Pinpoint the cell where the given text exists, returning its (X, Y) midpoint coordinate. 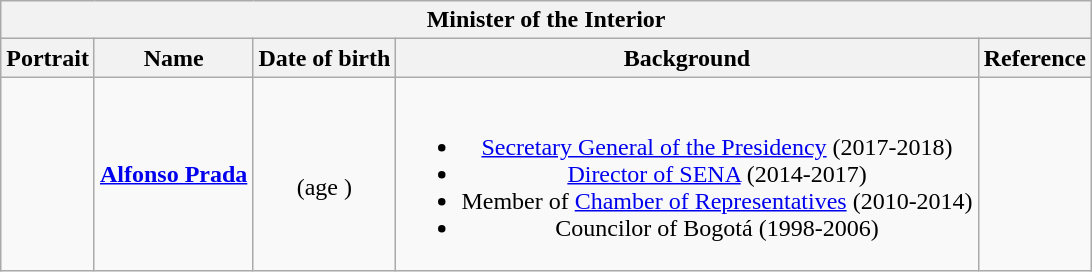
Alfonso Prada (173, 174)
Date of birth (324, 58)
Minister of the Interior (546, 20)
Background (687, 58)
Portrait (48, 58)
Name (173, 58)
Reference (1034, 58)
(age ) (324, 174)
